Scan for the cell matching the given text and deliver its [X, Y] coordinate at center. 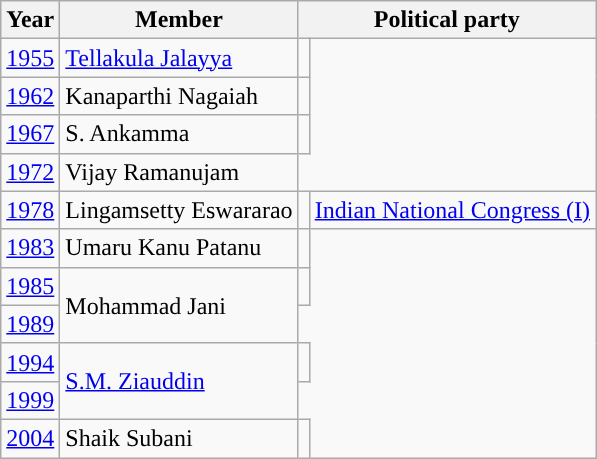
Kanaparthi Nagaiah [179, 96]
1955 [30, 58]
S. Ankamma [179, 134]
Lingamsetty Eswararao [179, 210]
S.M. Ziauddin [179, 381]
Tellakula Jalayya [179, 58]
1994 [30, 362]
Mohammad Jani [179, 305]
1978 [30, 210]
Political party [446, 20]
1972 [30, 172]
1985 [30, 286]
Shaik Subani [179, 438]
1967 [30, 134]
Umaru Kanu Patanu [179, 248]
Indian National Congress (I) [452, 210]
1989 [30, 324]
Year [30, 20]
1983 [30, 248]
Member [179, 20]
Vijay Ramanujam [179, 172]
2004 [30, 438]
1962 [30, 96]
1999 [30, 400]
